Scan for the cell matching the given text and deliver its [X, Y] coordinate at center. 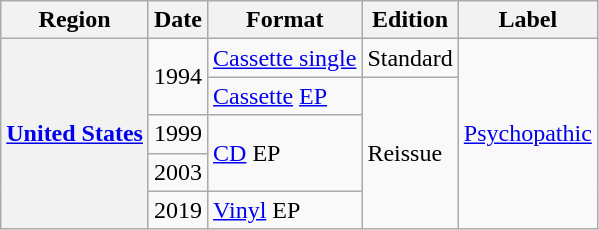
Psychopathic [528, 134]
2019 [178, 210]
Label [528, 20]
United States [75, 134]
Cassette single [285, 58]
Date [178, 20]
Region [75, 20]
Edition [410, 20]
Format [285, 20]
1994 [178, 77]
Vinyl EP [285, 210]
Cassette EP [285, 96]
1999 [178, 134]
2003 [178, 172]
CD EP [285, 153]
Reissue [410, 153]
Standard [410, 58]
